Find where the given text appears and provide that cell's center as (x, y) coordinate. 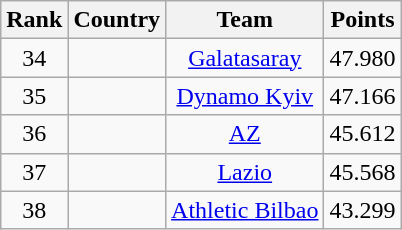
45.612 (362, 134)
Team (245, 20)
43.299 (362, 210)
AZ (245, 134)
36 (34, 134)
34 (34, 58)
35 (34, 96)
Country (117, 20)
Athletic Bilbao (245, 210)
47.980 (362, 58)
38 (34, 210)
Lazio (245, 172)
37 (34, 172)
Galatasaray (245, 58)
Dynamo Kyiv (245, 96)
Points (362, 20)
Rank (34, 20)
47.166 (362, 96)
45.568 (362, 172)
